Output the [x, y] coordinate of the center of the cell containing the given text.  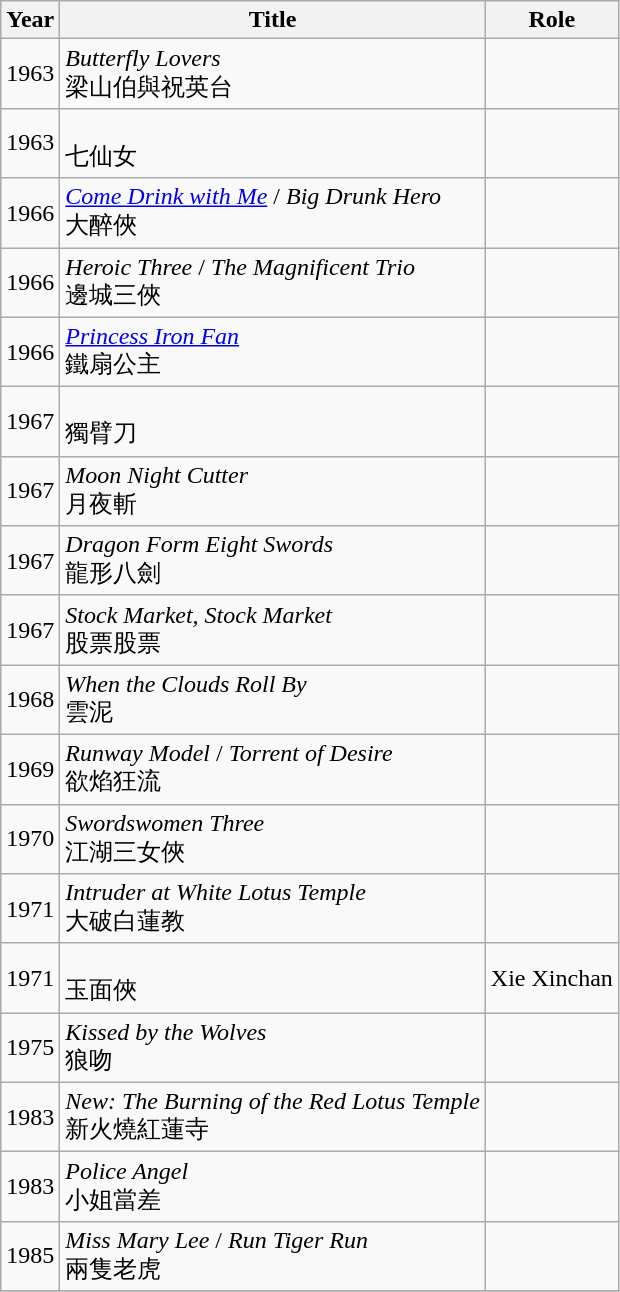
Princess Iron Fan鐵扇公主 [273, 352]
Police Angel小姐當差 [273, 1187]
Kissed by the Wolves狼吻 [273, 1048]
Heroic Three / The Magnificent Trio邊城三俠 [273, 283]
玉面俠 [273, 978]
When the Clouds Roll By雲泥 [273, 700]
1985 [30, 1256]
Year [30, 20]
Moon Night Cutter月夜斬 [273, 491]
Miss Mary Lee / Run Tiger Run兩隻老虎 [273, 1256]
1975 [30, 1048]
Stock Market, Stock Market股票股票 [273, 630]
Xie Xinchan [552, 978]
New: The Burning of the Red Lotus Temple新火燒紅蓮寺 [273, 1117]
Butterfly Lovers梁山伯與祝英台 [273, 74]
1969 [30, 769]
Runway Model / Torrent of Desire欲焰狂流 [273, 769]
Title [273, 20]
獨臂刀 [273, 422]
Role [552, 20]
Come Drink with Me / Big Drunk Hero大醉俠 [273, 213]
Intruder at White Lotus Temple大破白蓮教 [273, 909]
Dragon Form Eight Swords龍形八劍 [273, 561]
1968 [30, 700]
1970 [30, 839]
Swordswomen Three江湖三女俠 [273, 839]
七仙女 [273, 143]
